Search for the cell housing the specified text and yield its [x, y] center coordinate. 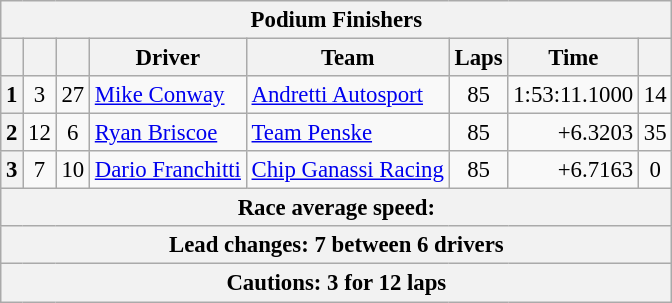
6 [72, 133]
10 [72, 170]
Race average speed: [336, 208]
7 [40, 170]
2 [12, 133]
1 [12, 95]
Team Penske [348, 133]
Chip Ganassi Racing [348, 170]
0 [656, 170]
Time [574, 58]
12 [40, 133]
Laps [478, 58]
Team [348, 58]
35 [656, 133]
Lead changes: 7 between 6 drivers [336, 245]
Driver [168, 58]
14 [656, 95]
+6.3203 [574, 133]
+6.7163 [574, 170]
Mike Conway [168, 95]
Dario Franchitti [168, 170]
27 [72, 95]
Ryan Briscoe [168, 133]
Cautions: 3 for 12 laps [336, 283]
Podium Finishers [336, 20]
1:53:11.1000 [574, 95]
Andretti Autosport [348, 95]
